Pinpoint the cell where the given text exists, returning its (x, y) midpoint coordinate. 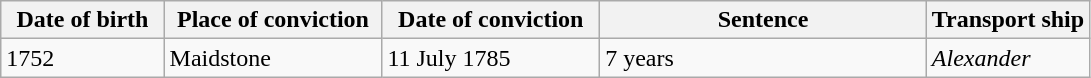
1752 (82, 58)
11 July 1785 (491, 58)
Alexander (1008, 58)
Place of conviction (273, 20)
Sentence (764, 20)
Transport ship (1008, 20)
Date of conviction (491, 20)
Date of birth (82, 20)
Maidstone (273, 58)
7 years (764, 58)
